Determine the (x, y) coordinate at the center of the cell enclosing the given text.  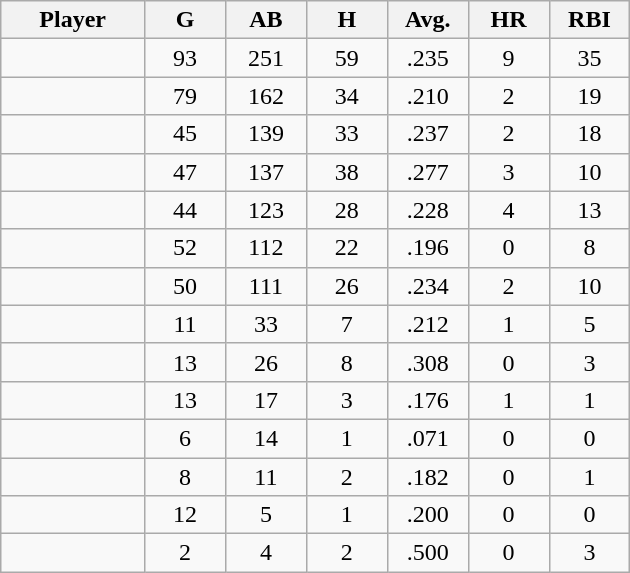
44 (186, 210)
93 (186, 58)
111 (266, 286)
50 (186, 286)
Player (73, 20)
.234 (428, 286)
28 (346, 210)
38 (346, 172)
G (186, 20)
139 (266, 134)
.500 (428, 553)
.071 (428, 438)
6 (186, 438)
34 (346, 96)
112 (266, 248)
RBI (590, 20)
.182 (428, 477)
22 (346, 248)
45 (186, 134)
12 (186, 515)
19 (590, 96)
.235 (428, 58)
HR (508, 20)
14 (266, 438)
9 (508, 58)
251 (266, 58)
162 (266, 96)
79 (186, 96)
.228 (428, 210)
.210 (428, 96)
AB (266, 20)
H (346, 20)
.196 (428, 248)
.308 (428, 362)
.200 (428, 515)
123 (266, 210)
52 (186, 248)
17 (266, 400)
137 (266, 172)
35 (590, 58)
.237 (428, 134)
.277 (428, 172)
.212 (428, 324)
Avg. (428, 20)
7 (346, 324)
59 (346, 58)
18 (590, 134)
47 (186, 172)
.176 (428, 400)
